Capture the cell that displays the provided text and extract its (X, Y) central coordinate. 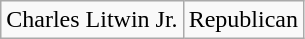
Charles Litwin Jr. (92, 20)
Republican (243, 20)
